Return [X, Y] of the center of cell containing provided text 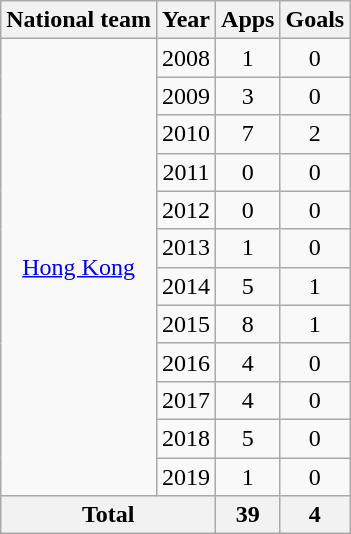
2017 [186, 400]
Total [108, 515]
Year [186, 20]
2013 [186, 248]
2 [315, 134]
8 [248, 324]
2018 [186, 438]
2010 [186, 134]
3 [248, 96]
2008 [186, 58]
2016 [186, 362]
7 [248, 134]
Apps [248, 20]
2009 [186, 96]
National team [79, 20]
Goals [315, 20]
2011 [186, 172]
2012 [186, 210]
2015 [186, 324]
2019 [186, 477]
2014 [186, 286]
39 [248, 515]
Hong Kong [79, 268]
